Capture the cell that displays the provided text and extract its [X, Y] central coordinate. 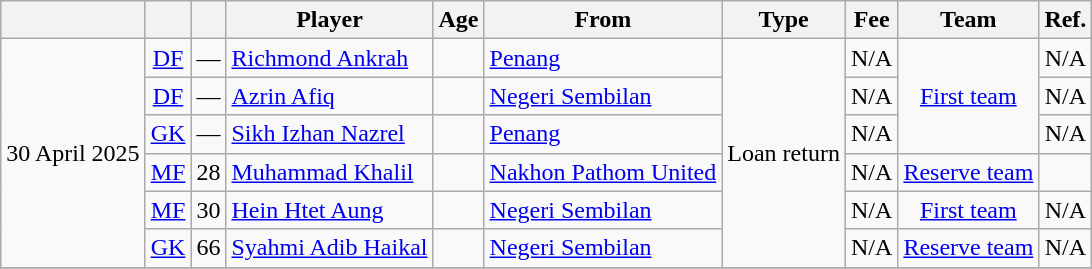
66 [208, 248]
30 April 2025 [73, 153]
Muhammad Khalil [330, 172]
Player [330, 20]
Age [458, 20]
Nakhon Pathom United [603, 172]
28 [208, 172]
From [603, 20]
Sikh Izhan Nazrel [330, 134]
Loan return [784, 153]
Team [968, 20]
Fee [871, 20]
Richmond Ankrah [330, 58]
Syahmi Adib Haikal [330, 248]
30 [208, 210]
Azrin Afiq [330, 96]
Hein Htet Aung [330, 210]
Type [784, 20]
Ref. [1066, 20]
